Pinpoint the cell where the given text exists, returning its (x, y) midpoint coordinate. 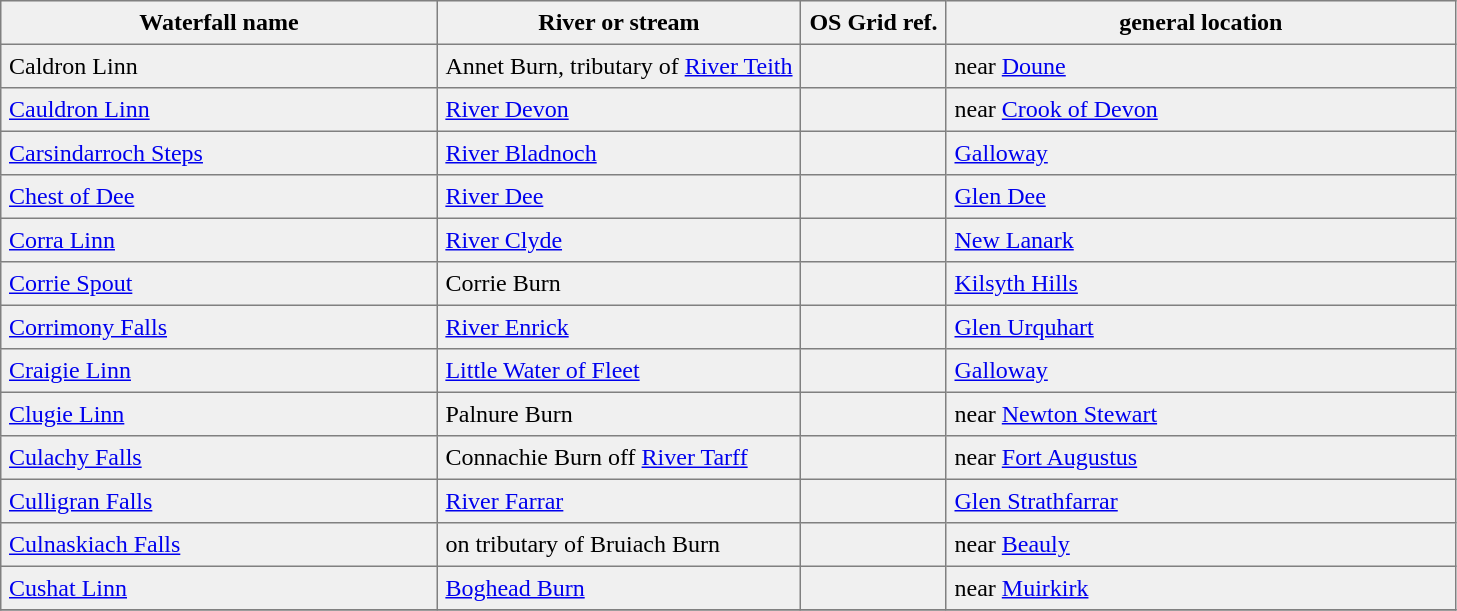
Boghead Burn (619, 588)
River Clyde (619, 240)
Waterfall name (219, 23)
Connachie Burn off River Tarff (619, 458)
Carsindarroch Steps (219, 153)
Corra Linn (219, 240)
Corrie Burn (619, 284)
Clugie Linn (219, 414)
general location (1200, 23)
Culnaskiach Falls (219, 545)
near Newton Stewart (1200, 414)
Annet Burn, tributary of River Teith (619, 66)
River or stream (619, 23)
near Fort Augustus (1200, 458)
River Enrick (619, 327)
Culligran Falls (219, 501)
Palnure Burn (619, 414)
near Beauly (1200, 545)
Corrimony Falls (219, 327)
River Dee (619, 197)
Cauldron Linn (219, 110)
Glen Urquhart (1200, 327)
on tributary of Bruiach Burn (619, 545)
Cushat Linn (219, 588)
River Bladnoch (619, 153)
near Doune (1200, 66)
Culachy Falls (219, 458)
Glen Strathfarrar (1200, 501)
Corrie Spout (219, 284)
near Crook of Devon (1200, 110)
OS Grid ref. (874, 23)
Caldron Linn (219, 66)
near Muirkirk (1200, 588)
Glen Dee (1200, 197)
Chest of Dee (219, 197)
River Farrar (619, 501)
Kilsyth Hills (1200, 284)
New Lanark (1200, 240)
Little Water of Fleet (619, 371)
Craigie Linn (219, 371)
River Devon (619, 110)
